Detect which cell encompasses the target text, then output its (X, Y) center coordinate. 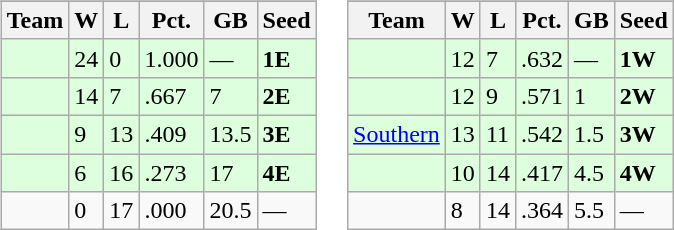
.364 (542, 211)
3E (286, 134)
11 (498, 134)
1.5 (592, 134)
13.5 (230, 134)
20.5 (230, 211)
16 (122, 173)
1E (286, 58)
6 (86, 173)
8 (462, 211)
4E (286, 173)
1 (592, 96)
.542 (542, 134)
4.5 (592, 173)
1W (644, 58)
4W (644, 173)
.409 (172, 134)
.000 (172, 211)
2W (644, 96)
5.5 (592, 211)
1.000 (172, 58)
.667 (172, 96)
.571 (542, 96)
10 (462, 173)
Southern (397, 134)
2E (286, 96)
3W (644, 134)
.632 (542, 58)
24 (86, 58)
.273 (172, 173)
.417 (542, 173)
